Pinpoint the cell where the given text exists, returning its [x, y] midpoint coordinate. 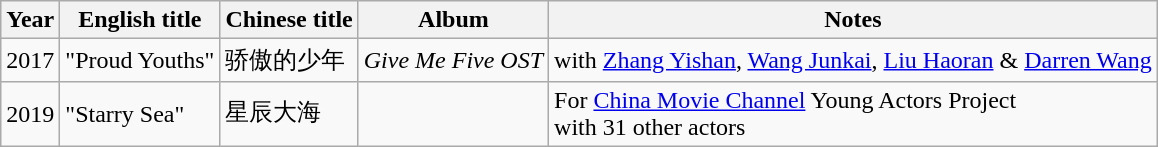
Notes [854, 20]
Year [30, 20]
2019 [30, 114]
Give Me Five OST [453, 60]
English title [140, 20]
"Starry Sea" [140, 114]
"Proud Youths" [140, 60]
星辰大海 [289, 114]
with Zhang Yishan, Wang Junkai, Liu Haoran & Darren Wang [854, 60]
Album [453, 20]
2017 [30, 60]
For China Movie Channel Young Actors Projectwith 31 other actors [854, 114]
骄傲的少年 [289, 60]
Chinese title [289, 20]
